For the text-containing cell, return its midpoint in (x, y) coordinate format. 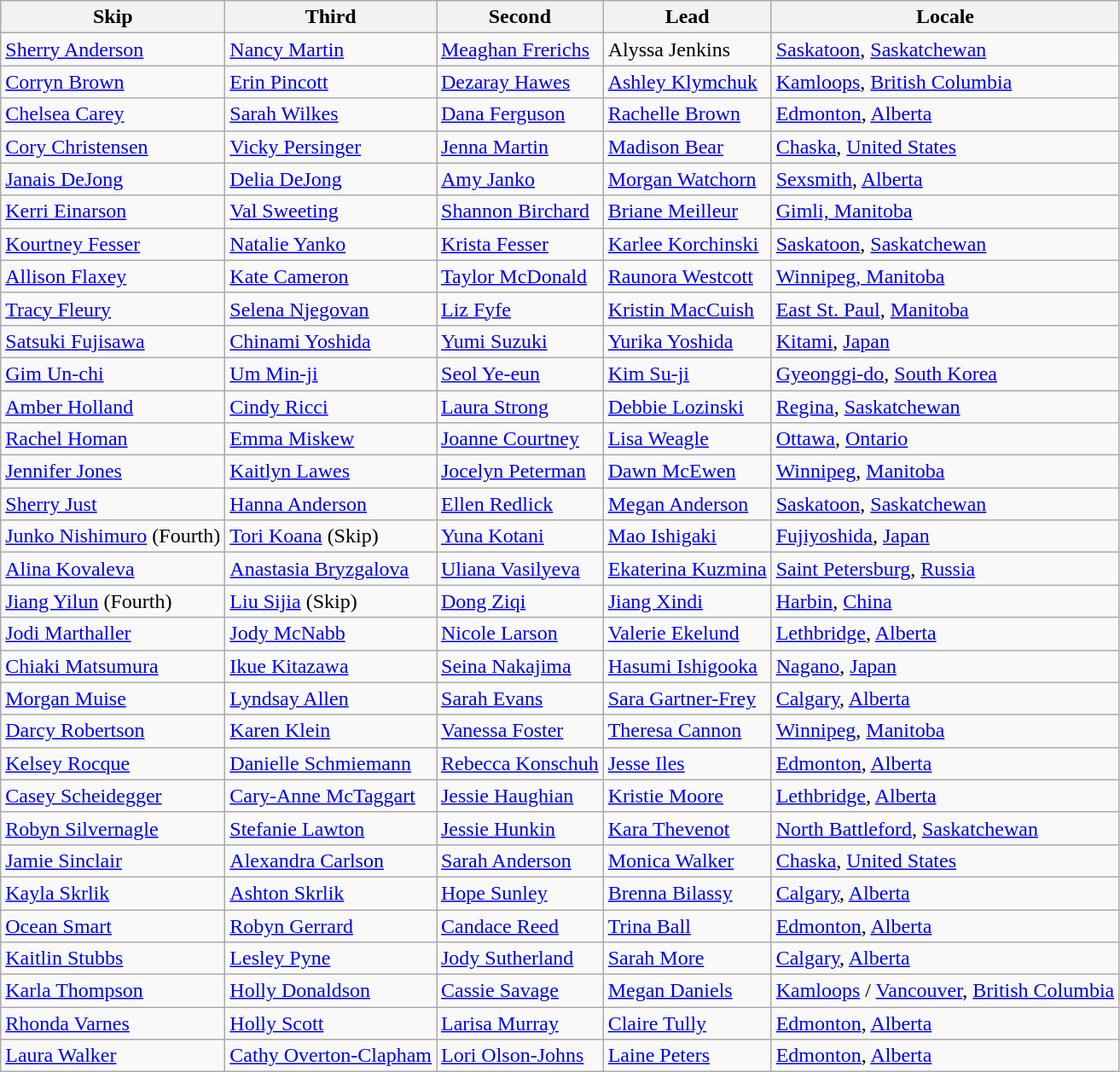
Ikue Kitazawa (331, 666)
Jody Sutherland (520, 959)
Mao Ishigaki (688, 536)
Chelsea Carey (113, 114)
Nagano, Japan (945, 666)
Vicky Persinger (331, 147)
Cassie Savage (520, 991)
Briane Meilleur (688, 212)
Ashley Klymchuk (688, 82)
Kamloops, British Columbia (945, 82)
Megan Anderson (688, 504)
Meaghan Frerichs (520, 49)
Kristie Moore (688, 796)
Second (520, 17)
Kate Cameron (331, 276)
Hasumi Ishigooka (688, 666)
Kourtney Fesser (113, 244)
Vanessa Foster (520, 731)
Jiang Xindi (688, 601)
Harbin, China (945, 601)
East St. Paul, Manitoba (945, 309)
Kitami, Japan (945, 341)
Jiang Yilun (Fourth) (113, 601)
Rebecca Konschuh (520, 763)
Jocelyn Peterman (520, 472)
Laura Walker (113, 1056)
Um Min-ji (331, 374)
Rachelle Brown (688, 114)
Nancy Martin (331, 49)
Selena Njegovan (331, 309)
Locale (945, 17)
Cathy Overton-Clapham (331, 1056)
Alexandra Carlson (331, 860)
Rachel Homan (113, 439)
Erin Pincott (331, 82)
Candace Reed (520, 925)
Krista Fesser (520, 244)
Kristin MacCuish (688, 309)
Hanna Anderson (331, 504)
Janais DeJong (113, 179)
Junko Nishimuro (Fourth) (113, 536)
Gyeonggi-do, South Korea (945, 374)
Sarah Anderson (520, 860)
Raunora Westcott (688, 276)
Chiaki Matsumura (113, 666)
Nicole Larson (520, 634)
Jessie Hunkin (520, 828)
Kayla Skrlik (113, 893)
Kara Thevenot (688, 828)
Lead (688, 17)
Sara Gartner-Frey (688, 698)
Stefanie Lawton (331, 828)
Alina Kovaleva (113, 569)
Casey Scheidegger (113, 796)
Corryn Brown (113, 82)
Karlee Korchinski (688, 244)
Sherry Anderson (113, 49)
Liu Sijia (Skip) (331, 601)
Taylor McDonald (520, 276)
Regina, Saskatchewan (945, 407)
Uliana Vasilyeva (520, 569)
Cary-Anne McTaggart (331, 796)
Danielle Schmiemann (331, 763)
Anastasia Bryzgalova (331, 569)
Seol Ye-eun (520, 374)
Kim Su-ji (688, 374)
Jenna Martin (520, 147)
Sarah Evans (520, 698)
Yuna Kotani (520, 536)
Lisa Weagle (688, 439)
Jamie Sinclair (113, 860)
Allison Flaxey (113, 276)
Ottawa, Ontario (945, 439)
Sarah Wilkes (331, 114)
Cindy Ricci (331, 407)
Gimli, Manitoba (945, 212)
Rhonda Varnes (113, 1023)
Emma Miskew (331, 439)
Shannon Birchard (520, 212)
Holly Scott (331, 1023)
Cory Christensen (113, 147)
Chinami Yoshida (331, 341)
North Battleford, Saskatchewan (945, 828)
Laura Strong (520, 407)
Debbie Lozinski (688, 407)
Jodi Marthaller (113, 634)
Fujiyoshida, Japan (945, 536)
Third (331, 17)
Skip (113, 17)
Sarah More (688, 959)
Karen Klein (331, 731)
Alyssa Jenkins (688, 49)
Megan Daniels (688, 991)
Kamloops / Vancouver, British Columbia (945, 991)
Tori Koana (Skip) (331, 536)
Ocean Smart (113, 925)
Morgan Watchorn (688, 179)
Kaitlyn Lawes (331, 472)
Dezaray Hawes (520, 82)
Tracy Fleury (113, 309)
Lyndsay Allen (331, 698)
Amy Janko (520, 179)
Amber Holland (113, 407)
Ellen Redlick (520, 504)
Sherry Just (113, 504)
Jennifer Jones (113, 472)
Karla Thompson (113, 991)
Satsuki Fujisawa (113, 341)
Hope Sunley (520, 893)
Yurika Yoshida (688, 341)
Jesse Iles (688, 763)
Lori Olson-Johns (520, 1056)
Holly Donaldson (331, 991)
Theresa Cannon (688, 731)
Ekaterina Kuzmina (688, 569)
Madison Bear (688, 147)
Laine Peters (688, 1056)
Robyn Silvernagle (113, 828)
Yumi Suzuki (520, 341)
Sexsmith, Alberta (945, 179)
Brenna Bilassy (688, 893)
Valerie Ekelund (688, 634)
Gim Un-chi (113, 374)
Ashton Skrlik (331, 893)
Larisa Murray (520, 1023)
Claire Tully (688, 1023)
Lesley Pyne (331, 959)
Morgan Muise (113, 698)
Liz Fyfe (520, 309)
Kaitlin Stubbs (113, 959)
Robyn Gerrard (331, 925)
Jessie Haughian (520, 796)
Jody McNabb (331, 634)
Dawn McEwen (688, 472)
Natalie Yanko (331, 244)
Dong Ziqi (520, 601)
Kerri Einarson (113, 212)
Monica Walker (688, 860)
Kelsey Rocque (113, 763)
Val Sweeting (331, 212)
Delia DeJong (331, 179)
Saint Petersburg, Russia (945, 569)
Seina Nakajima (520, 666)
Trina Ball (688, 925)
Joanne Courtney (520, 439)
Dana Ferguson (520, 114)
Darcy Robertson (113, 731)
